Identify which cell holds the provided text, then report its (x, y) central coordinate. 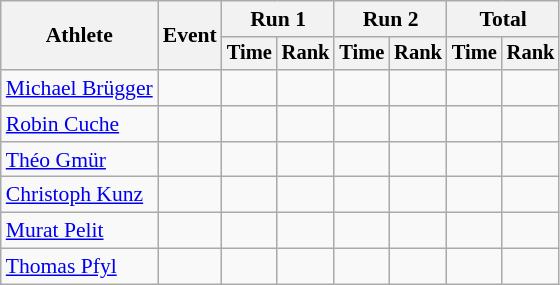
Robin Cuche (80, 124)
Murat Pelit (80, 231)
Run 1 (278, 19)
Théo Gmür (80, 160)
Thomas Pfyl (80, 267)
Athlete (80, 36)
Michael Brügger (80, 88)
Christoph Kunz (80, 195)
Run 2 (390, 19)
Total (503, 19)
Event (190, 36)
